Detect which cell encompasses the target text, then output its (x, y) center coordinate. 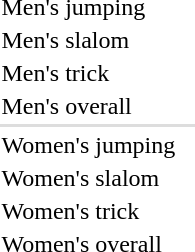
Men's slalom (88, 40)
Men's overall (88, 106)
Women's jumping (88, 145)
Women's slalom (88, 178)
Women's trick (88, 211)
Men's trick (88, 73)
